For the text-containing cell, return its midpoint in [x, y] coordinate format. 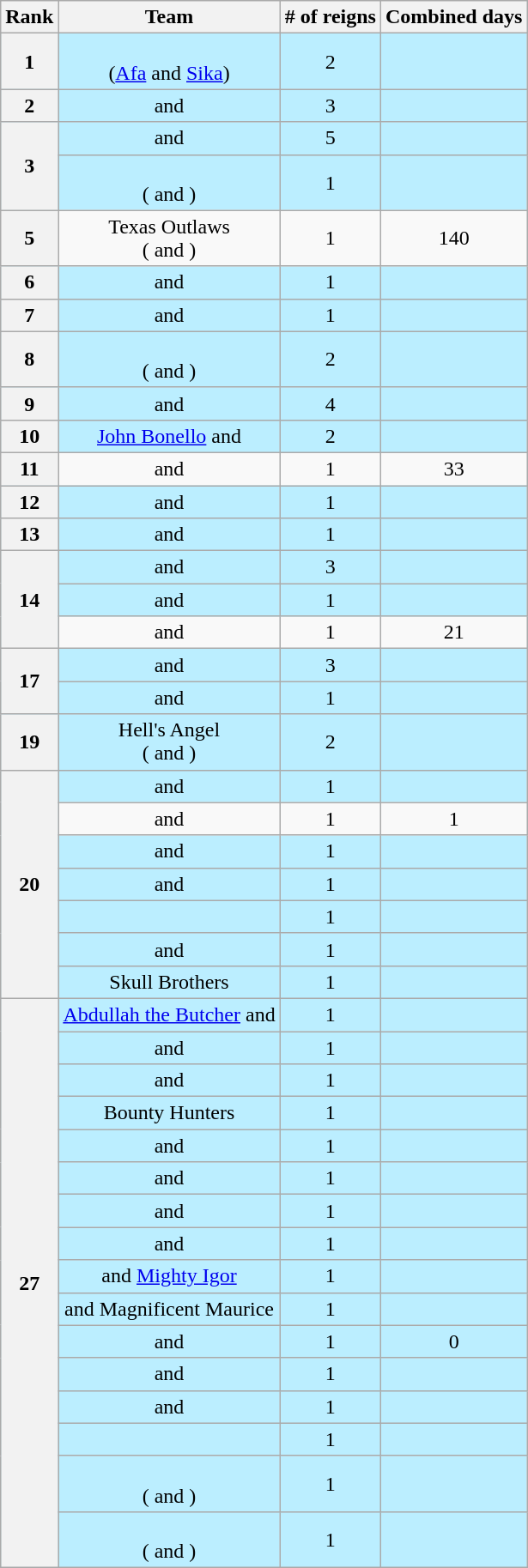
# of reigns [330, 17]
Skull Brothers [169, 982]
Combined days [453, 17]
John Bonello and [169, 436]
and Mighty Igor [169, 1276]
Texas Outlaws( and ) [169, 239]
Rank [29, 17]
14 [29, 600]
17 [29, 681]
Hell's Angel( and ) [169, 742]
Bounty Hunters [169, 1113]
6 [29, 282]
9 [29, 403]
10 [29, 436]
Abdullah the Butcher and [169, 1014]
27 [29, 1282]
0 [453, 1341]
8 [29, 359]
21 [453, 633]
12 [29, 502]
13 [29, 535]
11 [29, 469]
7 [29, 315]
33 [453, 469]
Team [169, 17]
19 [29, 742]
(Afa and Sika) [169, 62]
20 [29, 884]
4 [330, 403]
140 [453, 239]
and Magnificent Maurice [169, 1309]
